From the cell containing the given text, extract its center point as [x, y] coordinate. 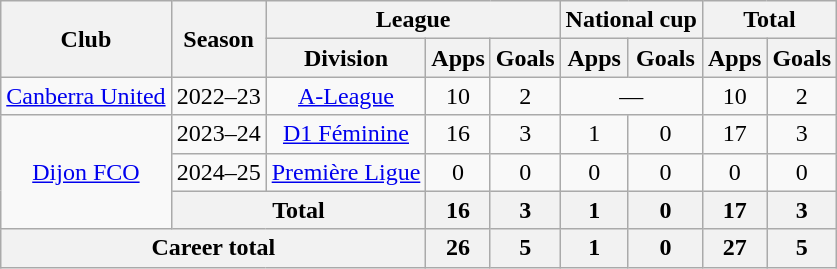
27 [734, 248]
League [413, 20]
National cup [631, 20]
Dijon FCO [86, 172]
2022–23 [218, 96]
Division [346, 58]
— [631, 96]
Première Ligue [346, 172]
2024–25 [218, 172]
Career total [214, 248]
2023–24 [218, 134]
Canberra United [86, 96]
D1 Féminine [346, 134]
A-League [346, 96]
26 [458, 248]
Club [86, 39]
Season [218, 39]
